Determine the [X, Y] coordinate at the center of the cell enclosing the given text.  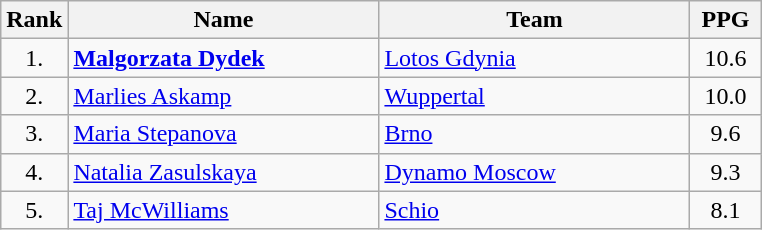
Wuppertal [534, 96]
Rank [34, 20]
10.0 [726, 96]
1. [34, 58]
Marlies Askamp [224, 96]
9.3 [726, 172]
Maria Stepanova [224, 134]
8.1 [726, 210]
5. [34, 210]
10.6 [726, 58]
Team [534, 20]
Schio [534, 210]
Dynamo Moscow [534, 172]
Malgorzata Dydek [224, 58]
Name [224, 20]
3. [34, 134]
Taj McWilliams [224, 210]
9.6 [726, 134]
Lotos Gdynia [534, 58]
2. [34, 96]
4. [34, 172]
Brno [534, 134]
PPG [726, 20]
Natalia Zasulskaya [224, 172]
